Search for the cell housing the specified text and yield its (x, y) center coordinate. 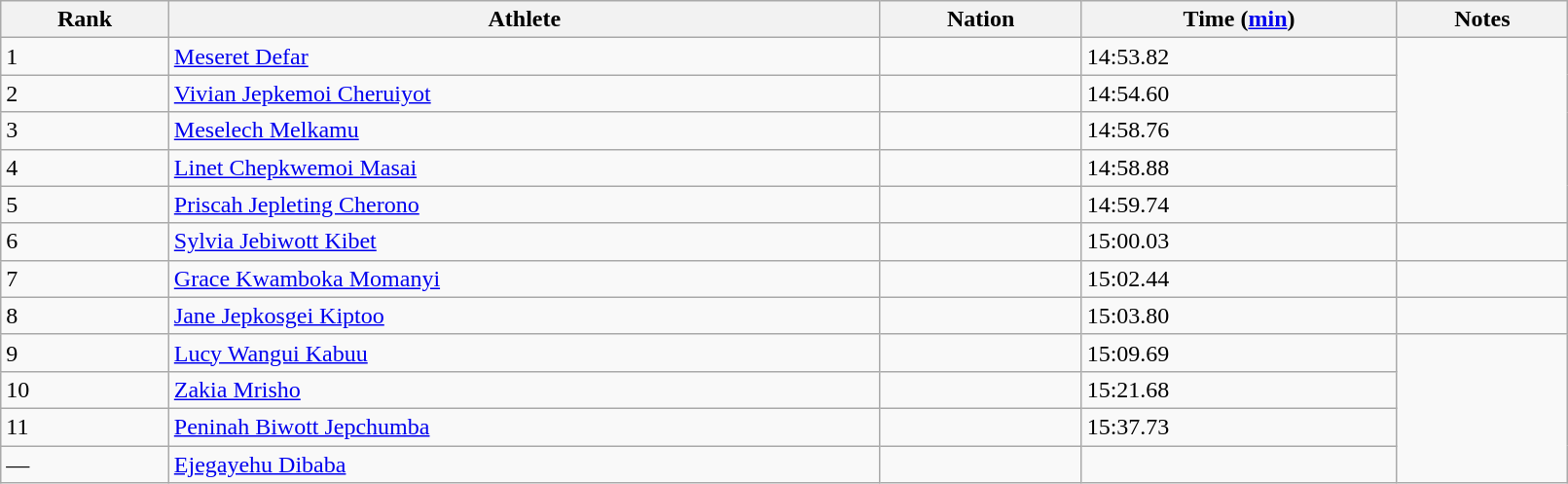
15:02.44 (1239, 279)
Meseret Defar (524, 56)
Linet Chepkwemoi Masai (524, 168)
14:54.60 (1239, 93)
Grace Kwamboka Momanyi (524, 279)
6 (86, 242)
Zakia Mrisho (524, 390)
15:37.73 (1239, 427)
Rank (86, 19)
14:58.88 (1239, 168)
5 (86, 205)
Ejegayehu Dibaba (524, 465)
1 (86, 56)
Meselech Melkamu (524, 130)
14:53.82 (1239, 56)
Vivian Jepkemoi Cheruiyot (524, 93)
9 (86, 353)
15:09.69 (1239, 353)
Time (min) (1239, 19)
14:59.74 (1239, 205)
Priscah Jepleting Cherono (524, 205)
Peninah Biwott Jepchumba (524, 427)
— (86, 465)
15:00.03 (1239, 242)
2 (86, 93)
Athlete (524, 19)
Notes (1482, 19)
7 (86, 279)
10 (86, 390)
4 (86, 168)
8 (86, 316)
Jane Jepkosgei Kiptoo (524, 316)
Lucy Wangui Kabuu (524, 353)
11 (86, 427)
15:03.80 (1239, 316)
Sylvia Jebiwott Kibet (524, 242)
Nation (981, 19)
3 (86, 130)
14:58.76 (1239, 130)
15:21.68 (1239, 390)
